Search for the cell housing the specified text and yield its (X, Y) center coordinate. 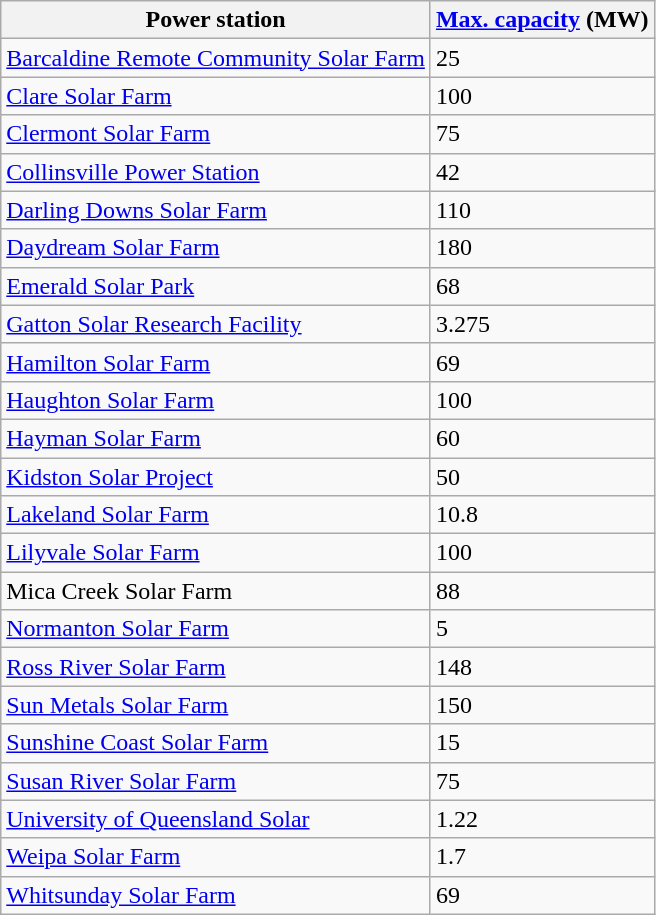
Haughton Solar Farm (216, 400)
Barcaldine Remote Community Solar Farm (216, 58)
Emerald Solar Park (216, 286)
Power station (216, 20)
42 (542, 172)
1.7 (542, 857)
Sunshine Coast Solar Farm (216, 743)
1.22 (542, 819)
5 (542, 629)
Lakeland Solar Farm (216, 515)
15 (542, 743)
3.275 (542, 324)
88 (542, 591)
50 (542, 477)
180 (542, 248)
60 (542, 438)
Daydream Solar Farm (216, 248)
Gatton Solar Research Facility (216, 324)
148 (542, 667)
Hamilton Solar Farm (216, 362)
Whitsunday Solar Farm (216, 895)
110 (542, 210)
Ross River Solar Farm (216, 667)
Collinsville Power Station (216, 172)
Hayman Solar Farm (216, 438)
University of Queensland Solar (216, 819)
Darling Downs Solar Farm (216, 210)
Max. capacity (MW) (542, 20)
68 (542, 286)
Clare Solar Farm (216, 96)
Mica Creek Solar Farm (216, 591)
Sun Metals Solar Farm (216, 705)
25 (542, 58)
150 (542, 705)
Normanton Solar Farm (216, 629)
Clermont Solar Farm (216, 134)
Lilyvale Solar Farm (216, 553)
Weipa Solar Farm (216, 857)
Kidston Solar Project (216, 477)
10.8 (542, 515)
Susan River Solar Farm (216, 781)
